From the cell containing the given text, extract its center point as [x, y] coordinate. 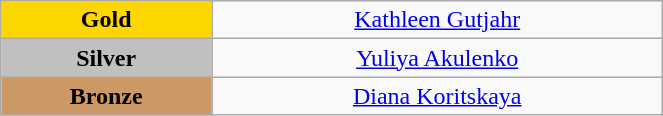
Kathleen Gutjahr [438, 20]
Gold [106, 20]
Silver [106, 58]
Bronze [106, 96]
Yuliya Akulenko [438, 58]
Diana Koritskaya [438, 96]
